Scan for the cell matching the given text and deliver its (x, y) coordinate at center. 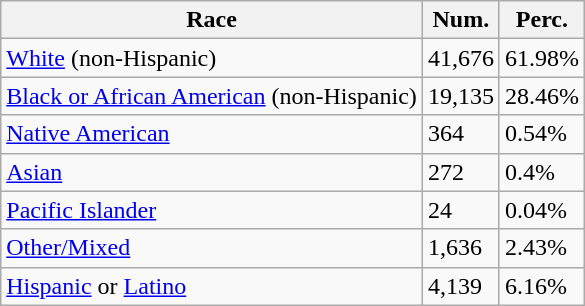
Hispanic or Latino (212, 286)
1,636 (460, 248)
White (non-Hispanic) (212, 58)
Race (212, 20)
2.43% (542, 248)
0.04% (542, 210)
Num. (460, 20)
272 (460, 172)
24 (460, 210)
Other/Mixed (212, 248)
364 (460, 134)
28.46% (542, 96)
Black or African American (non-Hispanic) (212, 96)
Asian (212, 172)
Native American (212, 134)
Perc. (542, 20)
4,139 (460, 286)
Pacific Islander (212, 210)
0.4% (542, 172)
6.16% (542, 286)
61.98% (542, 58)
41,676 (460, 58)
0.54% (542, 134)
19,135 (460, 96)
